Scan for the cell matching the given text and deliver its [x, y] coordinate at center. 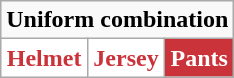
Uniform combination [118, 20]
Helmet [44, 58]
Jersey [126, 58]
Pants [200, 58]
